Extract the [x, y] coordinate from the center of the cell holding the provided text.  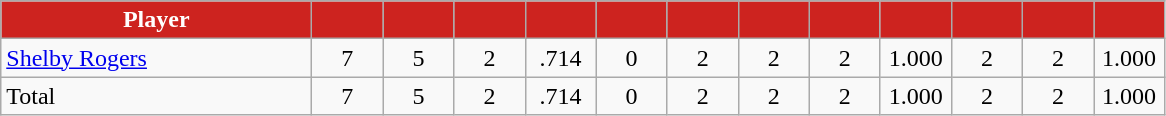
Shelby Rogers [156, 58]
Player [156, 20]
Total [156, 96]
